Pinpoint the cell where the given text exists, returning its (x, y) midpoint coordinate. 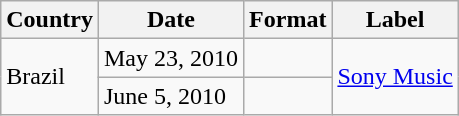
June 5, 2010 (170, 96)
Brazil (50, 77)
Country (50, 20)
May 23, 2010 (170, 58)
Sony Music (395, 77)
Format (288, 20)
Date (170, 20)
Label (395, 20)
